Return the (x, y) coordinate for the center point of the cell that contains the specified text.  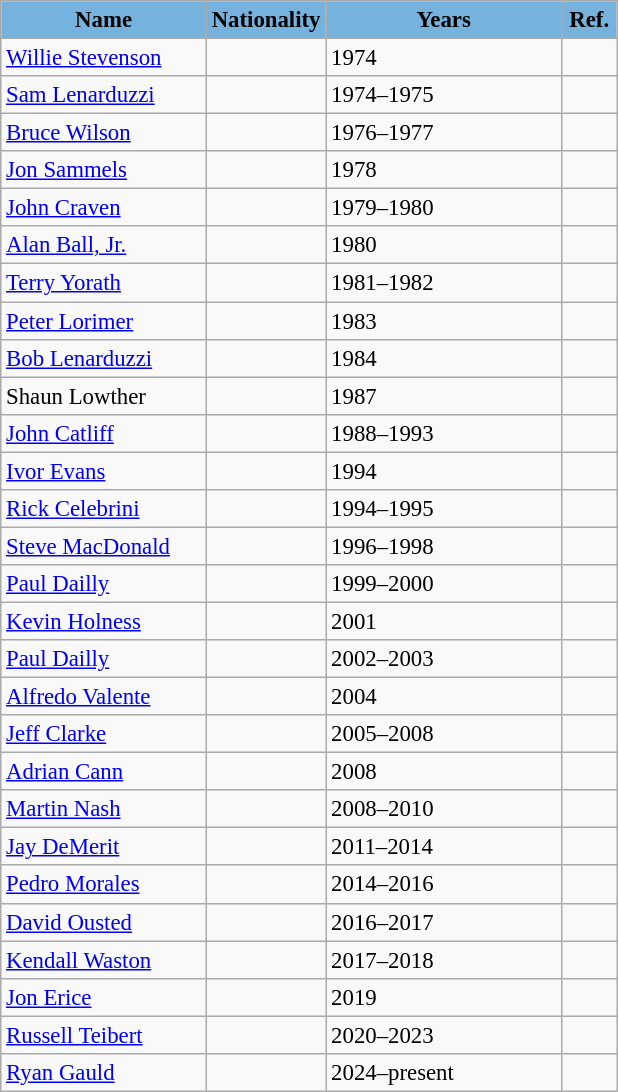
Ref. (589, 20)
Shaun Lowther (104, 396)
Russell Teibert (104, 1035)
Sam Lenarduzzi (104, 95)
Alfredo Valente (104, 697)
2008–2010 (444, 809)
2002–2003 (444, 659)
1974–1975 (444, 95)
2019 (444, 997)
1984 (444, 358)
1994 (444, 471)
2001 (444, 621)
2005–2008 (444, 734)
Jon Erice (104, 997)
Kevin Holness (104, 621)
Years (444, 20)
Alan Ball, Jr. (104, 245)
Jeff Clarke (104, 734)
David Ousted (104, 922)
1987 (444, 396)
2008 (444, 772)
1976–1977 (444, 133)
Adrian Cann (104, 772)
John Craven (104, 208)
Name (104, 20)
1999–2000 (444, 584)
John Catliff (104, 433)
2017–2018 (444, 960)
Ivor Evans (104, 471)
2024–present (444, 1073)
1988–1993 (444, 433)
Kendall Waston (104, 960)
2011–2014 (444, 847)
1983 (444, 321)
Jon Sammels (104, 170)
Ryan Gauld (104, 1073)
2020–2023 (444, 1035)
Bob Lenarduzzi (104, 358)
Peter Lorimer (104, 321)
1978 (444, 170)
1981–1982 (444, 283)
Terry Yorath (104, 283)
Willie Stevenson (104, 58)
2016–2017 (444, 922)
1994–1995 (444, 509)
2004 (444, 697)
Pedro Morales (104, 885)
2014–2016 (444, 885)
Jay DeMerit (104, 847)
1980 (444, 245)
1996–1998 (444, 546)
Rick Celebrini (104, 509)
Bruce Wilson (104, 133)
1974 (444, 58)
1979–1980 (444, 208)
Martin Nash (104, 809)
Nationality (266, 20)
Steve MacDonald (104, 546)
